Return [X, Y] of the center of cell containing provided text 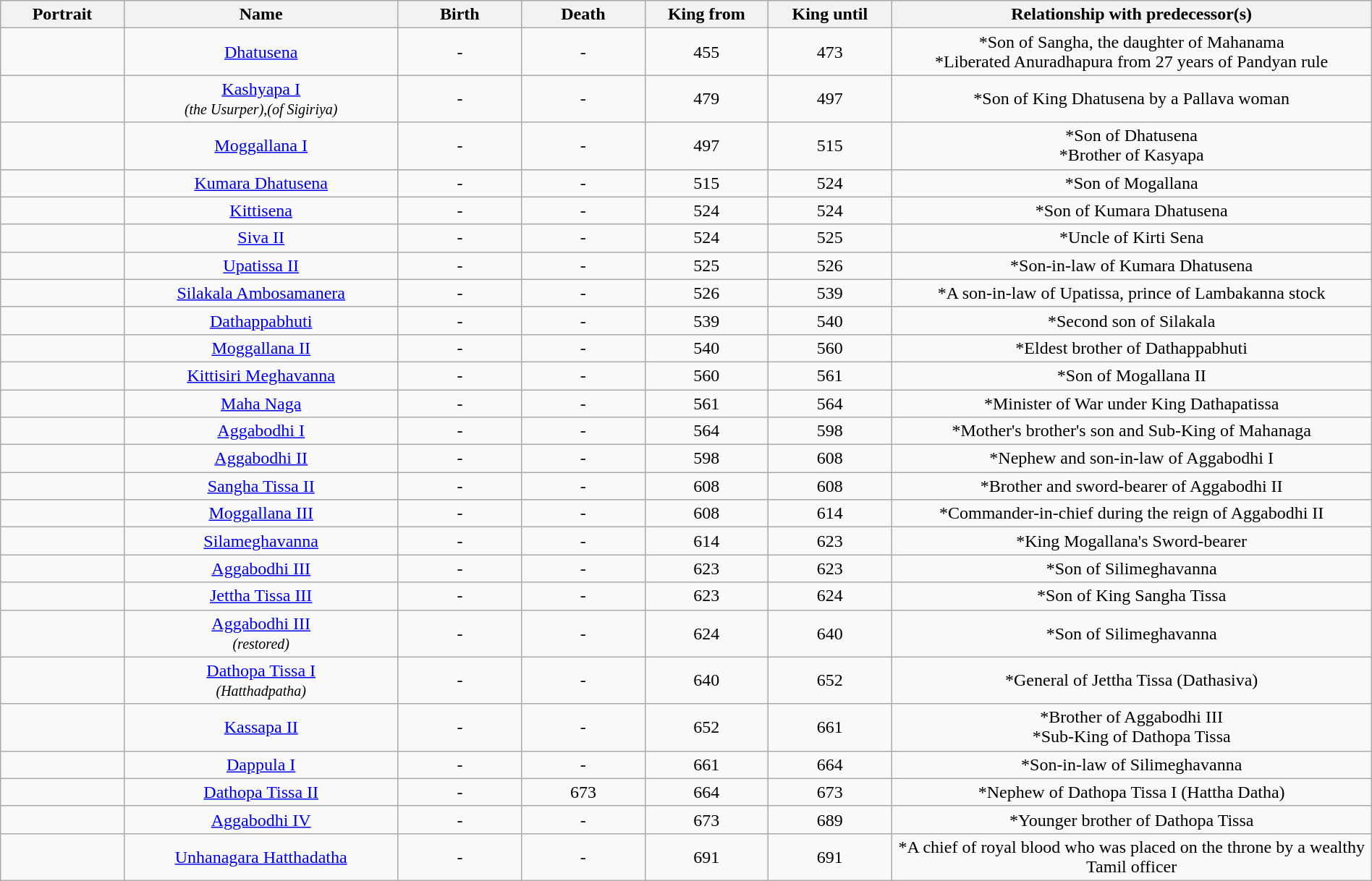
473 [830, 52]
*Uncle of Kirti Sena [1132, 238]
Dathopa Tissa II [261, 792]
Aggabodhi I [261, 431]
*Son of Dhatusena*Brother of Kasyapa [1132, 146]
*Son of Mogallana [1132, 183]
Dathopa Tissa I(Hatthadpatha) [261, 680]
Moggallana I [261, 146]
Portrait [62, 14]
*Son of Mogallana II [1132, 375]
*A son-in-law of Upatissa, prince of Lambakanna stock [1132, 293]
Dhatusena [261, 52]
Silameghavanna [261, 541]
*Commander-in-chief during the reign of Aggabodhi II [1132, 514]
689 [830, 820]
Aggabodhi III(restored) [261, 634]
Jettha Tissa III [261, 596]
*Son-in-law of Kumara Dhatusena [1132, 265]
*Son of Kumara Dhatusena [1132, 210]
Kumara Dhatusena [261, 183]
Aggabodhi III [261, 569]
Kashyapa I(the Usurper),(of Sigiriya) [261, 98]
Siva II [261, 238]
*Second son of Silakala [1132, 320]
Upatissa II [261, 265]
*Brother of Aggabodhi III*Sub-King of Dathopa Tissa [1132, 728]
Kittisena [261, 210]
Birth [460, 14]
*Younger brother of Dathopa Tissa [1132, 820]
*King Mogallana's Sword-bearer [1132, 541]
*Mother's brother's son and Sub-King of Mahanaga [1132, 431]
*Son-in-law of Silimeghavanna [1132, 765]
*Minister of War under King Dathapatissa [1132, 403]
King from [706, 14]
*General of Jettha Tissa (Dathasiva) [1132, 680]
Moggallana II [261, 348]
Relationship with predecessor(s) [1132, 14]
Kittisiri Meghavanna [261, 375]
Name [261, 14]
479 [706, 98]
Kassapa II [261, 728]
*Brother and sword-bearer of Aggabodhi II [1132, 486]
*A chief of royal blood who was placed on the throne by a wealthy Tamil officer [1132, 856]
*Nephew of Dathopa Tissa I (Hattha Datha) [1132, 792]
King until [830, 14]
*Nephew and son-in-law of Aggabodhi I [1132, 459]
Unhanagara Hatthadatha [261, 856]
455 [706, 52]
*Son of Sangha, the daughter of Mahanama*Liberated Anuradhapura from 27 years of Pandyan rule [1132, 52]
Dappula I [261, 765]
Aggabodhi IV [261, 820]
Maha Naga [261, 403]
*Son of King Sangha Tissa [1132, 596]
*Son of King Dhatusena by a Pallava woman [1132, 98]
*Eldest brother of Dathappabhuti [1132, 348]
Moggallana III [261, 514]
Aggabodhi II [261, 459]
Silakala Ambosamanera [261, 293]
Sangha Tissa II [261, 486]
Death [583, 14]
Dathappabhuti [261, 320]
